Identify which cell holds the provided text, then report its [x, y] central coordinate. 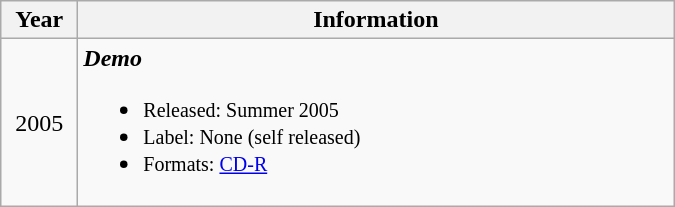
DemoReleased: Summer 2005Label: None (self released)Formats: CD-R [376, 122]
2005 [40, 122]
Year [40, 20]
Information [376, 20]
